For the text-containing cell, return its midpoint in [X, Y] coordinate format. 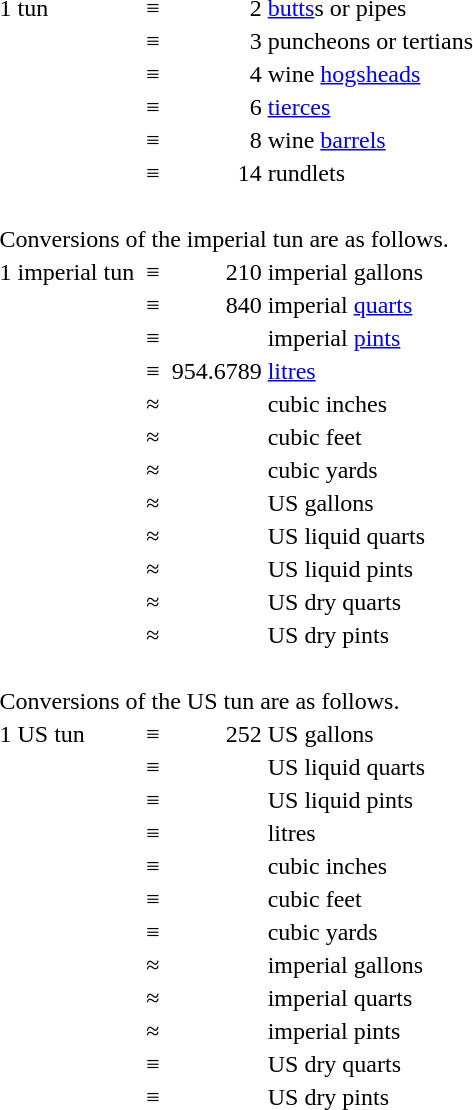
14 [216, 173]
6 [216, 107]
3 [216, 41]
8 [216, 140]
210 [216, 272]
4 [216, 74]
954.6789 [216, 371]
252 [216, 734]
840 [216, 305]
